Identify which cell holds the provided text, then report its [X, Y] central coordinate. 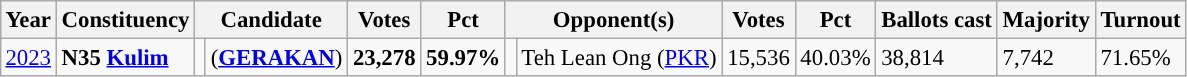
Year [28, 20]
Majority [1046, 20]
Teh Lean Ong (PKR) [619, 57]
38,814 [936, 57]
Candidate [272, 20]
Opponent(s) [613, 20]
59.97% [464, 57]
71.65% [1140, 57]
15,536 [758, 57]
Ballots cast [936, 20]
2023 [28, 57]
23,278 [384, 57]
Constituency [125, 20]
(GERAKAN) [276, 57]
40.03% [836, 57]
7,742 [1046, 57]
Turnout [1140, 20]
N35 Kulim [125, 57]
